Return the [X, Y] coordinate for the center point of the cell that contains the specified text.  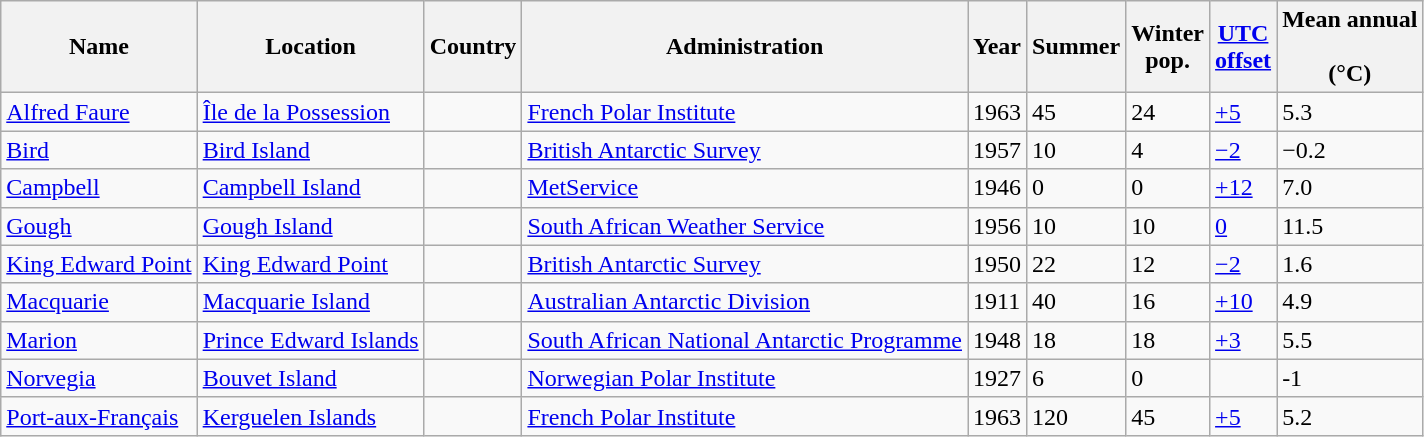
Location [310, 47]
1911 [998, 302]
1946 [998, 188]
Mean annual(°C) [1350, 47]
4.9 [1350, 302]
Summer [1076, 47]
Marion [99, 340]
4 [1168, 150]
22 [1076, 264]
−0.2 [1350, 150]
MetService [745, 188]
40 [1076, 302]
Bouvet Island [310, 378]
120 [1076, 416]
Campbell Island [310, 188]
Campbell [99, 188]
6 [1076, 378]
Macquarie Island [310, 302]
1927 [998, 378]
24 [1168, 112]
5.2 [1350, 416]
+10 [1244, 302]
1957 [998, 150]
South African National Antarctic Programme [745, 340]
Bird [99, 150]
5.3 [1350, 112]
5.5 [1350, 340]
Port-aux-Français [99, 416]
Norwegian Polar Institute [745, 378]
1.6 [1350, 264]
Administration [745, 47]
Macquarie [99, 302]
Gough [99, 226]
Bird Island [310, 150]
16 [1168, 302]
+12 [1244, 188]
Winterpop. [1168, 47]
UTCoffset [1244, 47]
1948 [998, 340]
Prince Edward Islands [310, 340]
1950 [998, 264]
1956 [998, 226]
+3 [1244, 340]
Year [998, 47]
Country [473, 47]
Île de la Possession [310, 112]
Alfred Faure [99, 112]
South African Weather Service [745, 226]
Name [99, 47]
Australian Antarctic Division [745, 302]
Gough Island [310, 226]
11.5 [1350, 226]
Kerguelen Islands [310, 416]
-1 [1350, 378]
Norvegia [99, 378]
12 [1168, 264]
7.0 [1350, 188]
